Scan for the cell matching the given text and deliver its [x, y] coordinate at center. 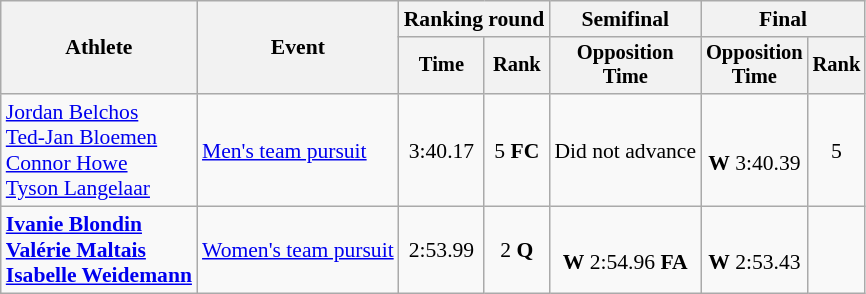
Men's team pursuit [298, 150]
W 2:54.96 FA [625, 250]
5 [837, 150]
Jordan BelchosTed-Jan BloemenConnor HoweTyson Langelaar [99, 150]
Athlete [99, 48]
W 3:40.39 [754, 150]
Did not advance [625, 150]
5 FC [516, 150]
W 2:53.43 [754, 250]
Event [298, 48]
Women's team pursuit [298, 250]
Semifinal [625, 19]
Final [783, 19]
2 Q [516, 250]
Ranking round [474, 19]
3:40.17 [442, 150]
2:53.99 [442, 250]
Ivanie BlondinValérie MaltaisIsabelle Weidemann [99, 250]
Time [442, 66]
